Detect which cell encompasses the target text, then output its (X, Y) center coordinate. 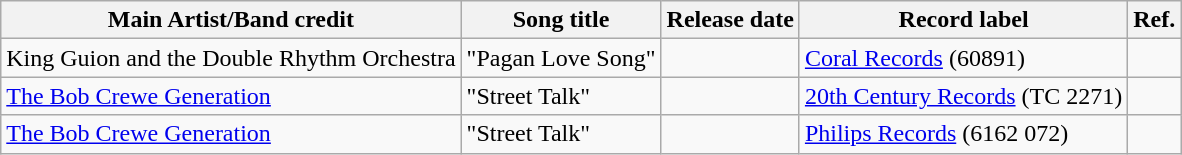
"Pagan Love Song" (561, 58)
Song title (561, 20)
King Guion and the Double Rhythm Orchestra (231, 58)
Record label (963, 20)
Release date (730, 20)
Coral Records (60891) (963, 58)
Philips Records (6162 072) (963, 134)
Ref. (1154, 20)
Main Artist/Band credit (231, 20)
20th Century Records (TC 2271) (963, 96)
